Determine the [x, y] coordinate at the center of the cell enclosing the given text.  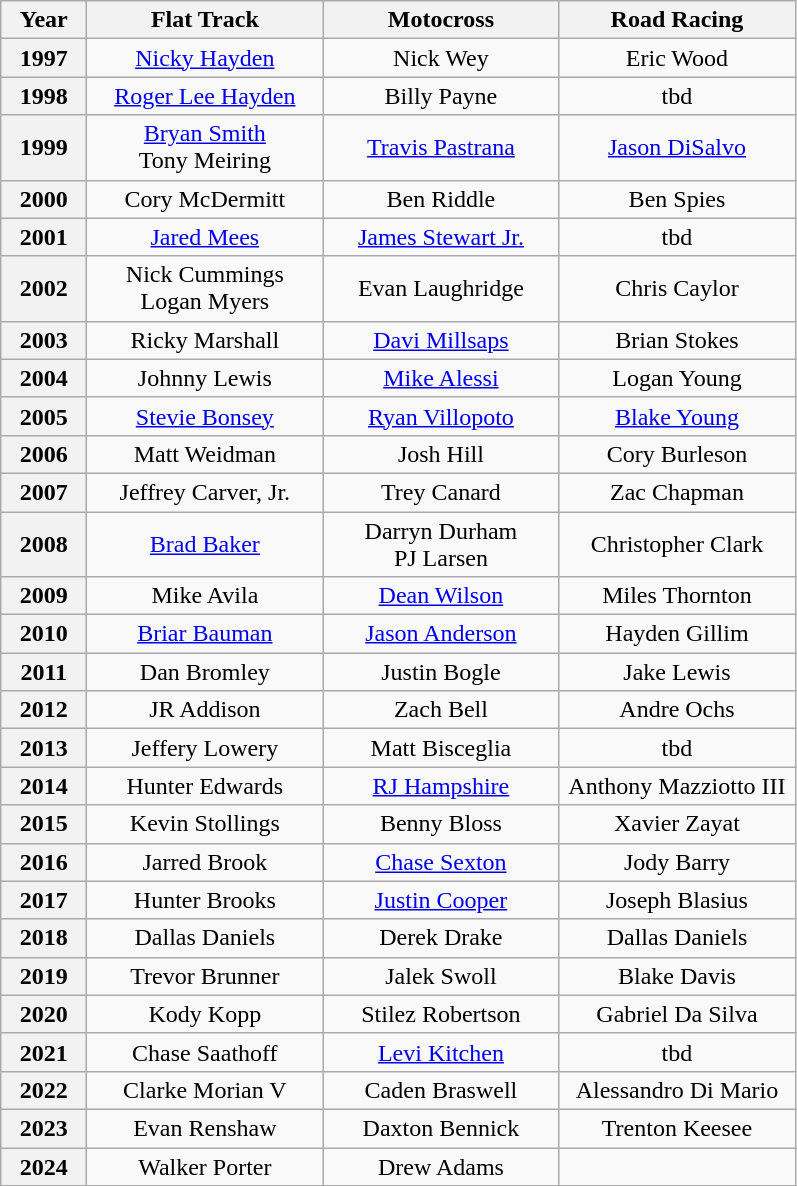
Clarke Morian V [205, 1090]
Motocross [441, 20]
Jody Barry [677, 862]
2015 [44, 824]
Hunter Edwards [205, 786]
Levi Kitchen [441, 1052]
RJ Hampshire [441, 786]
2019 [44, 976]
Year [44, 20]
Drew Adams [441, 1167]
Jalek Swoll [441, 976]
Andre Ochs [677, 710]
Walker Porter [205, 1167]
Trey Canard [441, 492]
Flat Track [205, 20]
1999 [44, 148]
Ben Riddle [441, 199]
Dean Wilson [441, 596]
Jason DiSalvo [677, 148]
Justin Cooper [441, 900]
1998 [44, 96]
2017 [44, 900]
Derek Drake [441, 938]
2014 [44, 786]
1997 [44, 58]
Blake Young [677, 416]
Kevin Stollings [205, 824]
2005 [44, 416]
Hunter Brooks [205, 900]
Nicky Hayden [205, 58]
Cory McDermitt [205, 199]
Jeffrey Carver, Jr. [205, 492]
Ben Spies [677, 199]
2011 [44, 672]
Trevor Brunner [205, 976]
Mike Avila [205, 596]
Travis Pastrana [441, 148]
2013 [44, 748]
2008 [44, 544]
Miles Thornton [677, 596]
2002 [44, 288]
Jake Lewis [677, 672]
Stevie Bonsey [205, 416]
2012 [44, 710]
Evan Laughridge [441, 288]
Chase Sexton [441, 862]
Nick Wey [441, 58]
Jarred Brook [205, 862]
2023 [44, 1128]
Benny Bloss [441, 824]
JR Addison [205, 710]
Blake Davis [677, 976]
2007 [44, 492]
Eric Wood [677, 58]
Jeffery Lowery [205, 748]
Matt Bisceglia [441, 748]
Darryn DurhamPJ Larsen [441, 544]
2010 [44, 634]
Cory Burleson [677, 454]
Logan Young [677, 378]
Justin Bogle [441, 672]
Ricky Marshall [205, 340]
2000 [44, 199]
2009 [44, 596]
Jason Anderson [441, 634]
Jared Mees [205, 237]
Anthony Mazziotto III [677, 786]
2006 [44, 454]
Johnny Lewis [205, 378]
Caden Braswell [441, 1090]
2001 [44, 237]
2020 [44, 1014]
Roger Lee Hayden [205, 96]
2024 [44, 1167]
Stilez Robertson [441, 1014]
Mike Alessi [441, 378]
2004 [44, 378]
Zach Bell [441, 710]
Evan Renshaw [205, 1128]
Josh Hill [441, 454]
2003 [44, 340]
Bryan SmithTony Meiring [205, 148]
Chase Saathoff [205, 1052]
2016 [44, 862]
Christopher Clark [677, 544]
Daxton Bennick [441, 1128]
2018 [44, 938]
Nick CummingsLogan Myers [205, 288]
Road Racing [677, 20]
Trenton Keesee [677, 1128]
Davi Millsaps [441, 340]
Brad Baker [205, 544]
Ryan Villopoto [441, 416]
Xavier Zayat [677, 824]
James Stewart Jr. [441, 237]
Billy Payne [441, 96]
2021 [44, 1052]
Joseph Blasius [677, 900]
Zac Chapman [677, 492]
Alessandro Di Mario [677, 1090]
Kody Kopp [205, 1014]
2022 [44, 1090]
Dan Bromley [205, 672]
Gabriel Da Silva [677, 1014]
Chris Caylor [677, 288]
Briar Bauman [205, 634]
Hayden Gillim [677, 634]
Brian Stokes [677, 340]
Matt Weidman [205, 454]
